Extract the [x, y] coordinate from the center of the cell holding the provided text.  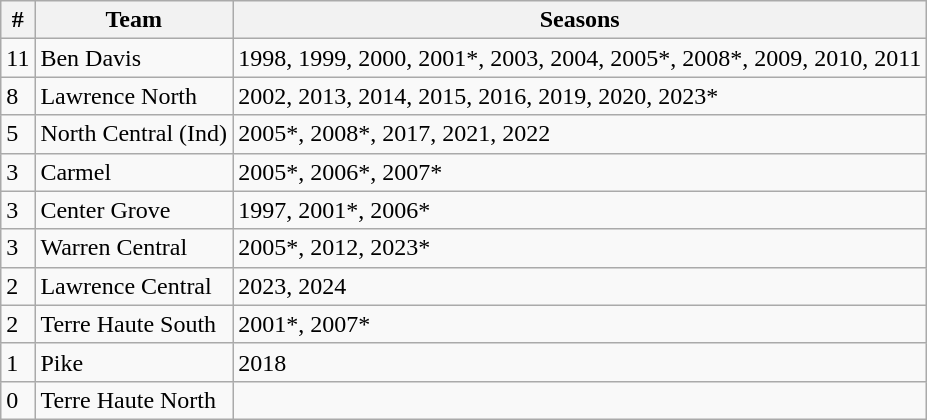
North Central (Ind) [134, 134]
2005*, 2012, 2023* [580, 248]
Warren Central [134, 248]
11 [18, 58]
Team [134, 20]
1998, 1999, 2000, 2001*, 2003, 2004, 2005*, 2008*, 2009, 2010, 2011 [580, 58]
Seasons [580, 20]
2018 [580, 362]
8 [18, 96]
1997, 2001*, 2006* [580, 210]
Lawrence North [134, 96]
Carmel [134, 172]
Ben Davis [134, 58]
1 [18, 362]
2002, 2013, 2014, 2015, 2016, 2019, 2020, 2023* [580, 96]
2005*, 2008*, 2017, 2021, 2022 [580, 134]
2005*, 2006*, 2007* [580, 172]
Pike [134, 362]
Center Grove [134, 210]
2001*, 2007* [580, 324]
Terre Haute South [134, 324]
2023, 2024 [580, 286]
Lawrence Central [134, 286]
5 [18, 134]
0 [18, 400]
Terre Haute North [134, 400]
# [18, 20]
